Locate the cell with the specified text and output its [x, y] center coordinate. 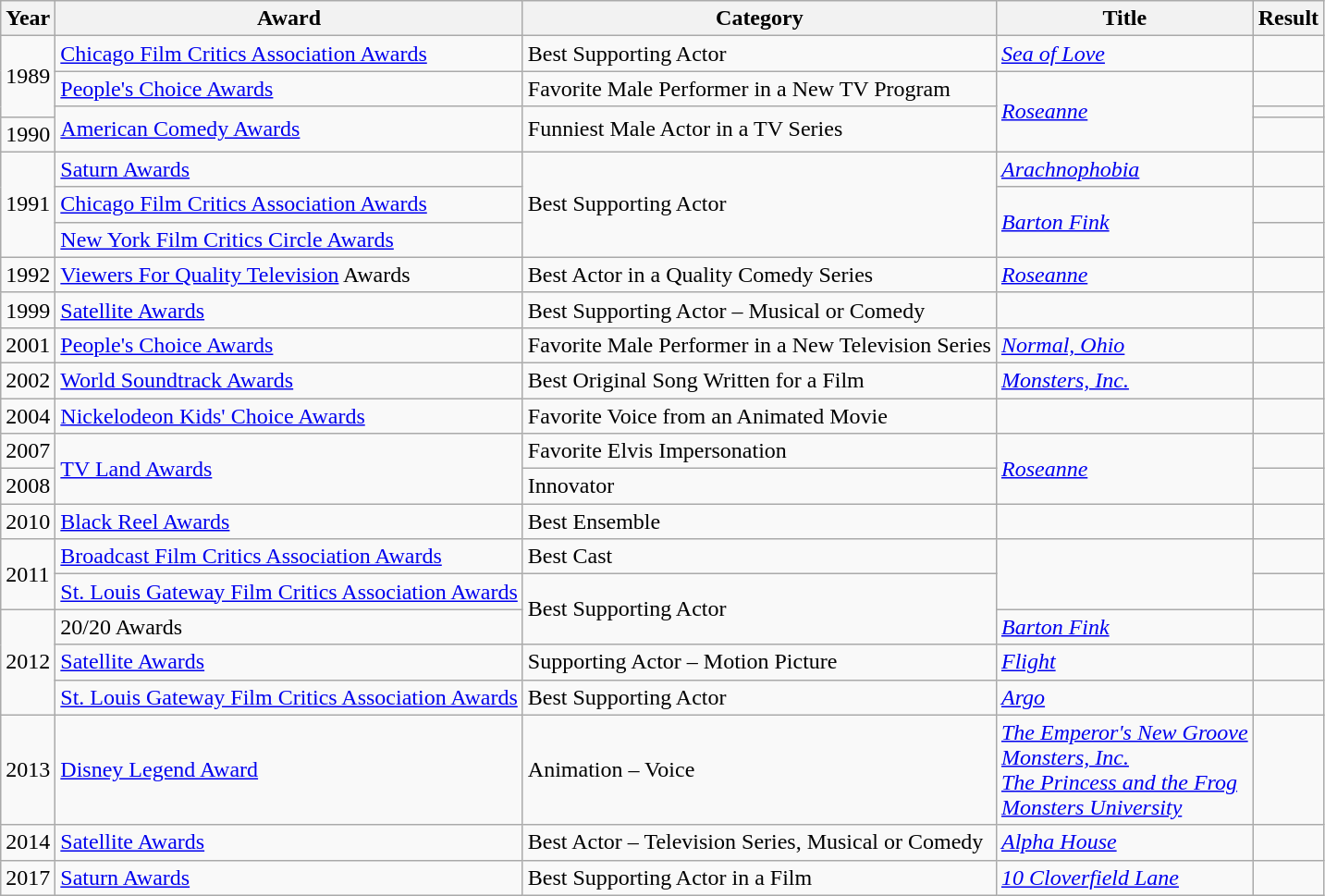
Title [1124, 18]
Sea of Love [1124, 54]
Best Supporting Actor – Musical or Comedy [759, 310]
2014 [28, 842]
2004 [28, 415]
20/20 Awards [289, 627]
Best Actor – Television Series, Musical or Comedy [759, 842]
World Soundtrack Awards [289, 380]
2002 [28, 380]
Flight [1124, 662]
Alpha House [1124, 842]
Favorite Elvis Impersonation [759, 451]
Award [289, 18]
American Comedy Awards [289, 129]
10 Cloverfield Lane [1124, 878]
Year [28, 18]
Animation – Voice [759, 769]
Innovator [759, 486]
Best Original Song Written for a Film [759, 380]
Argo [1124, 697]
Black Reel Awards [289, 522]
1990 [28, 134]
1989 [28, 76]
2012 [28, 662]
Best Ensemble [759, 522]
Funniest Male Actor in a TV Series [759, 129]
2010 [28, 522]
1992 [28, 275]
Disney Legend Award [289, 769]
TV Land Awards [289, 469]
Monsters, Inc. [1124, 380]
2007 [28, 451]
Viewers For Quality Television Awards [289, 275]
Arachnophobia [1124, 169]
2013 [28, 769]
Best Cast [759, 557]
Favorite Voice from an Animated Movie [759, 415]
New York Film Critics Circle Awards [289, 239]
2001 [28, 345]
Best Actor in a Quality Comedy Series [759, 275]
Supporting Actor – Motion Picture [759, 662]
2017 [28, 878]
2011 [28, 574]
Favorite Male Performer in a New Television Series [759, 345]
Normal, Ohio [1124, 345]
1991 [28, 204]
The Emperor's New Groove Monsters, Inc. The Princess and the Frog Monsters University [1124, 769]
2008 [28, 486]
1999 [28, 310]
Favorite Male Performer in a New TV Program [759, 89]
Result [1288, 18]
Broadcast Film Critics Association Awards [289, 557]
Nickelodeon Kids' Choice Awards [289, 415]
Best Supporting Actor in a Film [759, 878]
Category [759, 18]
